For the text-containing cell, return its midpoint in [X, Y] coordinate format. 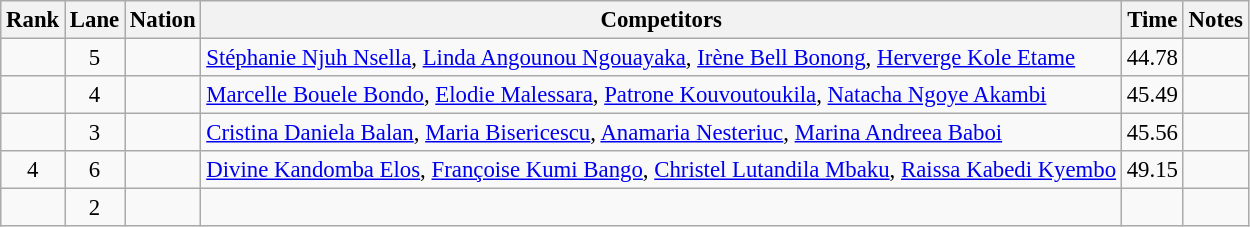
6 [95, 170]
Time [1152, 20]
49.15 [1152, 170]
45.56 [1152, 133]
3 [95, 133]
Notes [1216, 20]
Divine Kandomba Elos, Françoise Kumi Bango, Christel Lutandila Mbaku, Raissa Kabedi Kyembo [661, 170]
5 [95, 58]
Stéphanie Njuh Nsella, Linda Angounou Ngouayaka, Irène Bell Bonong, Herverge Kole Etame [661, 58]
Rank [33, 20]
45.49 [1152, 95]
Competitors [661, 20]
Lane [95, 20]
Nation [163, 20]
44.78 [1152, 58]
2 [95, 208]
Cristina Daniela Balan, Maria Bisericescu, Anamaria Nesteriuc, Marina Andreea Baboi [661, 133]
Marcelle Bouele Bondo, Elodie Malessara, Patrone Kouvoutoukila, Natacha Ngoye Akambi [661, 95]
